Determine the [X, Y] coordinate at the center of the cell enclosing the given text.  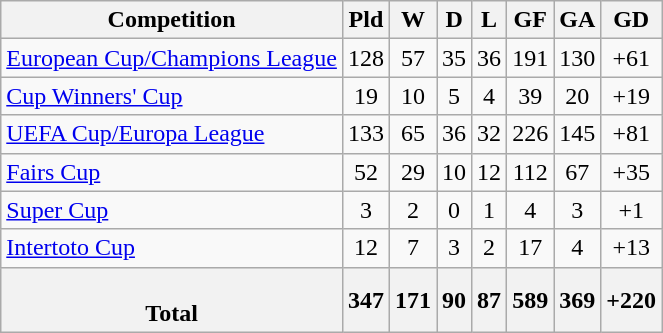
Fairs Cup [172, 172]
L [490, 20]
191 [530, 58]
Cup Winners' Cup [172, 96]
Super Cup [172, 210]
112 [530, 172]
5 [454, 96]
W [412, 20]
35 [454, 58]
32 [490, 134]
29 [412, 172]
Total [172, 300]
589 [530, 300]
19 [366, 96]
347 [366, 300]
GD [632, 20]
90 [454, 300]
57 [412, 58]
+61 [632, 58]
+35 [632, 172]
+220 [632, 300]
39 [530, 96]
7 [412, 248]
D [454, 20]
226 [530, 134]
+19 [632, 96]
+13 [632, 248]
+81 [632, 134]
Pld [366, 20]
171 [412, 300]
65 [412, 134]
Intertoto Cup [172, 248]
GF [530, 20]
GA [578, 20]
87 [490, 300]
128 [366, 58]
Competition [172, 20]
0 [454, 210]
133 [366, 134]
20 [578, 96]
52 [366, 172]
European Cup/Champions League [172, 58]
UEFA Cup/Europa League [172, 134]
67 [578, 172]
369 [578, 300]
17 [530, 248]
1 [490, 210]
+1 [632, 210]
145 [578, 134]
130 [578, 58]
